Return [X, Y] of the center of cell containing provided text 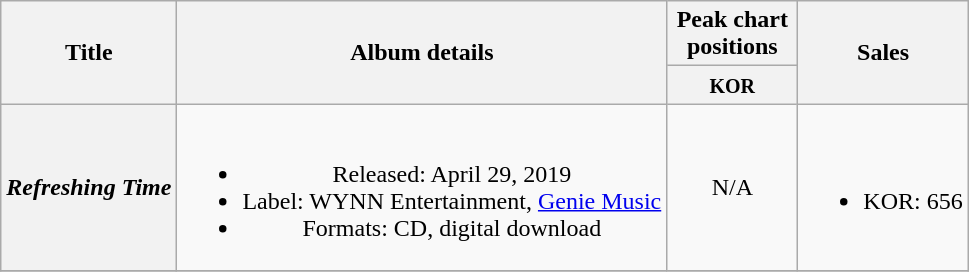
KOR [732, 85]
Sales [883, 52]
Released: April 29, 2019Label: WYNN Entertainment, Genie MusicFormats: CD, digital download [422, 188]
N/A [732, 188]
Album details [422, 52]
Refreshing Time [89, 188]
Title [89, 52]
Peak chart positions [732, 34]
KOR: 656 [883, 188]
